Find where the given text appears and provide that cell's center as [X, Y] coordinate. 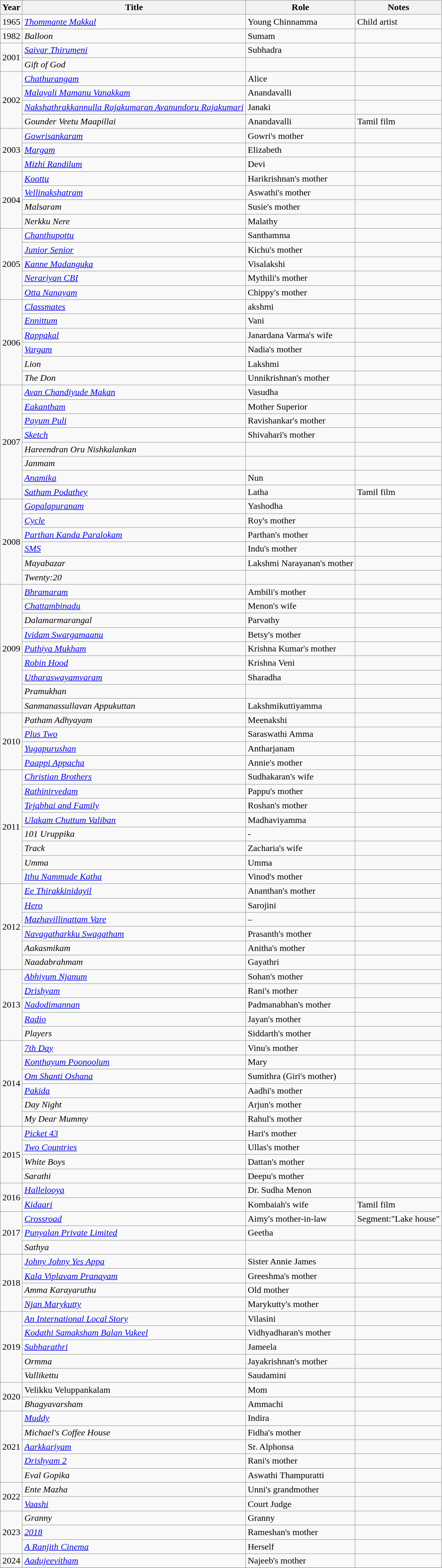
Subharathri [134, 1347]
Vilasini [300, 1318]
Mazhavillinattam Vare [134, 920]
Lakshmi [300, 364]
Kanne Madanguka [134, 264]
Utharaswayamvaram [134, 677]
Year [11, 7]
Geetha [300, 1233]
Abhiyum Njanum [134, 976]
Aimy's mother-in-law [300, 1219]
Segment:"Lake house" [398, 1219]
Vinu's mother [300, 1048]
Hareendran Oru Nishkalankan [134, 449]
Margam [134, 150]
Ithu Nammude Katha [134, 877]
Day Night [134, 1105]
2006 [11, 342]
Roshan's mother [300, 805]
Parvathy [300, 620]
Aadujeevitham [134, 1561]
Bhagyavarsham [134, 1404]
Michael's Coffee House [134, 1432]
Role [300, 7]
Greeshma's mother [300, 1276]
Prasanth's mother [300, 934]
Payum Puli [134, 421]
Child artist [398, 22]
Aswathi Thampuratti [300, 1475]
Alice [300, 79]
Ambili's mother [300, 592]
Kichu's mother [300, 250]
Vargam [134, 349]
Jameela [300, 1347]
Betsy's mother [300, 635]
Satham Podathey [134, 492]
Antharjanam [300, 748]
Sumam [300, 36]
Ennittum [134, 321]
Drishyam [134, 991]
Hari's mother [300, 1133]
Jayan's mother [300, 1019]
2023 [11, 1532]
Ravishankar's mother [300, 421]
Siddarth's mother [300, 1033]
7th Day [134, 1048]
Njan Marykutty [134, 1304]
Chippy's mother [300, 292]
Yashodha [300, 506]
Sarojini [300, 905]
A Ranjith Cinema [134, 1547]
Ananthan's mother [300, 891]
2010 [11, 741]
Notes [398, 7]
Kala Viplavam Pranayam [134, 1276]
Shivahari's mother [300, 435]
Aarkkariyam [134, 1447]
Eakantham [134, 406]
Mother Superior [300, 406]
Anamika [134, 478]
Meenakshi [300, 720]
2003 [11, 150]
Sudhakaran's wife [300, 777]
Sr. Alphonsa [300, 1447]
Saudamini [300, 1376]
2022 [11, 1496]
Herself [300, 1547]
2001 [11, 57]
2011 [11, 827]
Unni's grandmother [300, 1489]
2002 [11, 100]
Unnikrishnan's mother [300, 378]
Dr. Sudha Menon [300, 1190]
Indu's mother [300, 549]
2017 [11, 1233]
Nerkku Nere [134, 221]
Sanmanassullavan Appukuttan [134, 706]
Young Chinnamma [300, 22]
Mythili's mother [300, 278]
Court Judge [300, 1504]
Velikku Veluppankalam [134, 1390]
Thommante Makkal [134, 22]
2008 [11, 542]
Janardana Varma's wife [300, 335]
Junior Senior [134, 250]
Patham Adhyayam [134, 720]
Parthan Kanda Paralokam [134, 535]
Saivar Thirumeni [134, 50]
2013 [11, 1005]
Sketch [134, 435]
Dattan's mother [300, 1162]
Gounder Veetu Maapillai [134, 121]
Vaashi [134, 1504]
Old mother [300, 1290]
Hallelooya [134, 1190]
Ulakam Chuttum Valiban [134, 820]
Santhamma [300, 235]
Lakshmikuttiyamma [300, 706]
Paappi Appacha [134, 763]
Mary [300, 1062]
2021 [11, 1447]
2019 [11, 1347]
Title [134, 7]
Elizabeth [300, 150]
Om Shanti Oshana [134, 1076]
2012 [11, 927]
Gift of God [134, 64]
1965 [11, 22]
Visalakshi [300, 264]
Nerariyan CBI [134, 278]
Madhaviyamma [300, 820]
Yugapurushan [134, 748]
Picket 43 [134, 1133]
Nadodimannan [134, 1005]
Sathya [134, 1247]
Avan Chandiyude Makan [134, 392]
Nun [300, 478]
Rahul's mother [300, 1119]
Twenty:20 [134, 577]
Kodathi Samaksham Balan Vakeel [134, 1333]
Vinod's mother [300, 877]
Radio [134, 1019]
Indira [300, 1418]
Rappakal [134, 335]
Robin Hood [134, 663]
Plus Two [134, 734]
Pappu's mother [300, 791]
Gayathri [300, 962]
Fidha's mother [300, 1432]
Najeeb's mother [300, 1561]
Christian Brothers [134, 777]
Susie's mother [300, 207]
Rathinirvedam [134, 791]
2024 [11, 1561]
Chathurangam [134, 79]
Crossroad [134, 1219]
Vasudha [300, 392]
Two Countries [134, 1148]
Sohan's mother [300, 976]
Ammachi [300, 1404]
Classmates [134, 307]
Aadhi's mother [300, 1091]
2015 [11, 1155]
Dalamarmarangal [134, 620]
Aswathi's mother [300, 193]
1982 [11, 36]
Mizhi Randilum [134, 164]
Malathy [300, 221]
Mom [300, 1390]
Otta Nanayam [134, 292]
White Boys [134, 1162]
Malayali Mamanu Vanakkam [134, 93]
Mayabazar [134, 563]
Konthayum Poonoolum [134, 1062]
Chanthupottu [134, 235]
Subhadra [300, 50]
An International Local Story [134, 1318]
Cycle [134, 520]
Tejabhai and Family [134, 805]
Ente Mazha [134, 1489]
Jayakrishnan's mother [300, 1361]
Marykutty's mother [300, 1304]
Kidaari [134, 1204]
Gowrisankaram [134, 136]
Pramukhan [134, 692]
101 Uruppika [134, 834]
Gowri's mother [300, 136]
Menon's wife [300, 606]
Pakida [134, 1091]
Latha [300, 492]
Vidhyadharan's mother [300, 1333]
Drishyam 2 [134, 1461]
Sumithra (Giri's mother) [300, 1076]
Koottu [134, 179]
SMS [134, 549]
Sarathi [134, 1176]
Arjun's mother [300, 1105]
Anitha's mother [300, 948]
2007 [11, 442]
Track [134, 848]
Punyalan Private Limited [134, 1233]
Chattambinadu [134, 606]
Krishna Veni [300, 663]
Amma Karayaruthu [134, 1290]
Padmanabhan's mother [300, 1005]
Sharadha [300, 677]
The Don [134, 378]
Devi [300, 164]
Sister Annie James [300, 1261]
Puthiya Mukham [134, 649]
Janmam [134, 464]
Navagatharkku Swagatham [134, 934]
Annie's mother [300, 763]
– [300, 920]
Nadia's mother [300, 349]
Ullas's mother [300, 1148]
Malsaram [134, 207]
Vellinakshatram [134, 193]
Hero [134, 905]
Muddy [134, 1418]
Eval Gopika [134, 1475]
Roy's mother [300, 520]
Vani [300, 321]
Naadabrahmam [134, 962]
Harikrishnan's mother [300, 179]
akshmi [300, 307]
Ormma [134, 1361]
Rameshan's mother [300, 1532]
Lakshmi Narayanan's mother [300, 563]
2009 [11, 648]
Kombaiah's wife [300, 1204]
Players [134, 1033]
My Dear Mummy [134, 1119]
Lion [134, 364]
2005 [11, 264]
Balloon [134, 36]
Deepu's mother [300, 1176]
Saraswathi Amma [300, 734]
Zacharia's wife [300, 848]
2020 [11, 1397]
2014 [11, 1083]
Parthan's mother [300, 535]
Nakshathrakkannulla Rajakumaran Avanundoru Rajakumari [134, 107]
Ividam Swargamaanu [134, 635]
- [300, 834]
Johny Johny Yes Appa [134, 1261]
Janaki [300, 107]
Gopalapuranam [134, 506]
Aakasmikam [134, 948]
2004 [11, 200]
Krishna Kumar's mother [300, 649]
Bhramaram [134, 592]
2016 [11, 1197]
Vallikettu [134, 1376]
Ee Thirakkinidayil [134, 891]
